Return the (x, y) coordinate for the center point of the cell that contains the specified text.  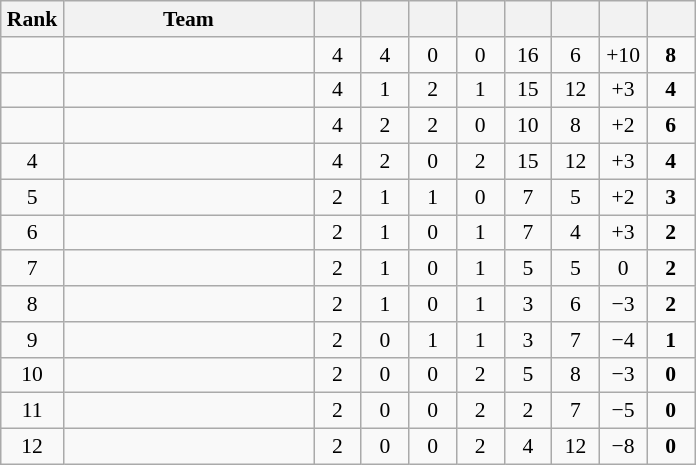
+10 (623, 55)
Rank (32, 19)
−8 (623, 447)
−5 (623, 411)
16 (528, 55)
−4 (623, 340)
Team (188, 19)
11 (32, 411)
9 (32, 340)
